For the text-containing cell, return its midpoint in (x, y) coordinate format. 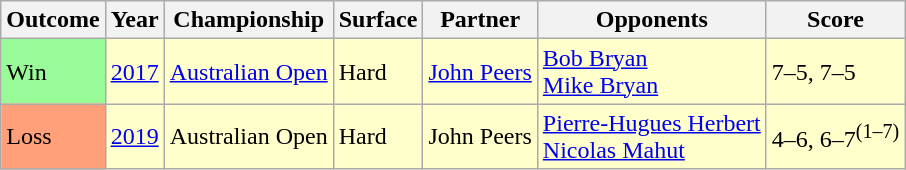
Partner (480, 20)
2019 (134, 136)
2017 (134, 72)
4–6, 6–7(1–7) (835, 136)
Pierre-Hugues Herbert Nicolas Mahut (652, 136)
Year (134, 20)
Score (835, 20)
7–5, 7–5 (835, 72)
Bob Bryan Mike Bryan (652, 72)
Championship (248, 20)
Surface (378, 20)
Outcome (53, 20)
Opponents (652, 20)
Loss (53, 136)
Win (53, 72)
